Return the (x, y) coordinate for the center point of the cell that contains the specified text.  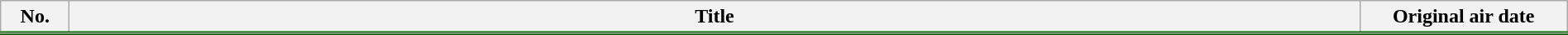
Title (715, 17)
Original air date (1464, 17)
No. (35, 17)
